Return the (X, Y) coordinate for the center point of the cell that contains the specified text.  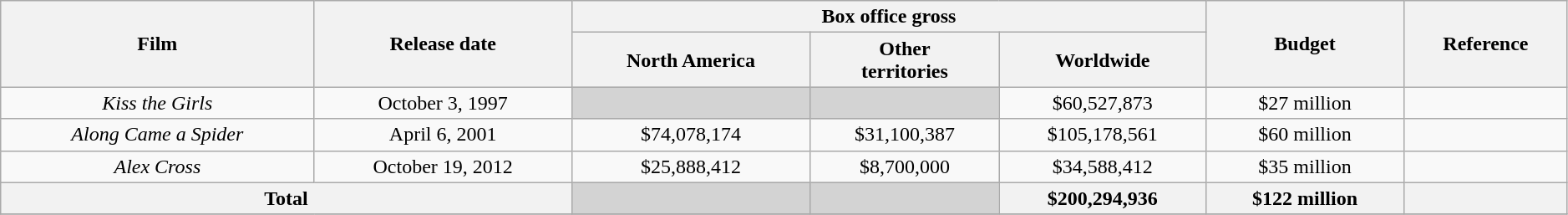
Reference (1485, 44)
$60 million (1305, 135)
Total (287, 198)
$200,294,936 (1103, 198)
Alex Cross (157, 166)
$74,078,174 (690, 135)
Release date (443, 44)
$31,100,387 (906, 135)
Film (157, 44)
$25,888,412 (690, 166)
$27 million (1305, 103)
$122 million (1305, 198)
$105,178,561 (1103, 135)
Kiss the Girls (157, 103)
$8,700,000 (906, 166)
$35 million (1305, 166)
Budget (1305, 44)
$34,588,412 (1103, 166)
Otherterritories (906, 60)
Worldwide (1103, 60)
October 19, 2012 (443, 166)
April 6, 2001 (443, 135)
October 3, 1997 (443, 103)
Box office gross (889, 17)
North America (690, 60)
$60,527,873 (1103, 103)
Along Came a Spider (157, 135)
